Return [x, y] of the center of cell containing provided text 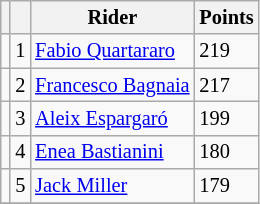
Jack Miller [112, 186]
Aleix Espargaró [112, 118]
Enea Bastianini [112, 152]
199 [226, 118]
3 [20, 118]
5 [20, 186]
219 [226, 51]
179 [226, 186]
Rider [112, 17]
Points [226, 17]
Francesco Bagnaia [112, 85]
Fabio Quartararo [112, 51]
4 [20, 152]
1 [20, 51]
2 [20, 85]
180 [226, 152]
217 [226, 85]
